Search for the cell housing the specified text and yield its [x, y] center coordinate. 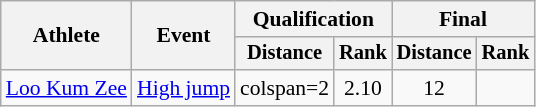
Loo Kum Zee [66, 88]
Qualification [314, 19]
Athlete [66, 36]
colspan=2 [284, 88]
Event [184, 36]
Final [463, 19]
High jump [184, 88]
2.10 [363, 88]
12 [434, 88]
